Locate the cell with the specified text and output its (x, y) center coordinate. 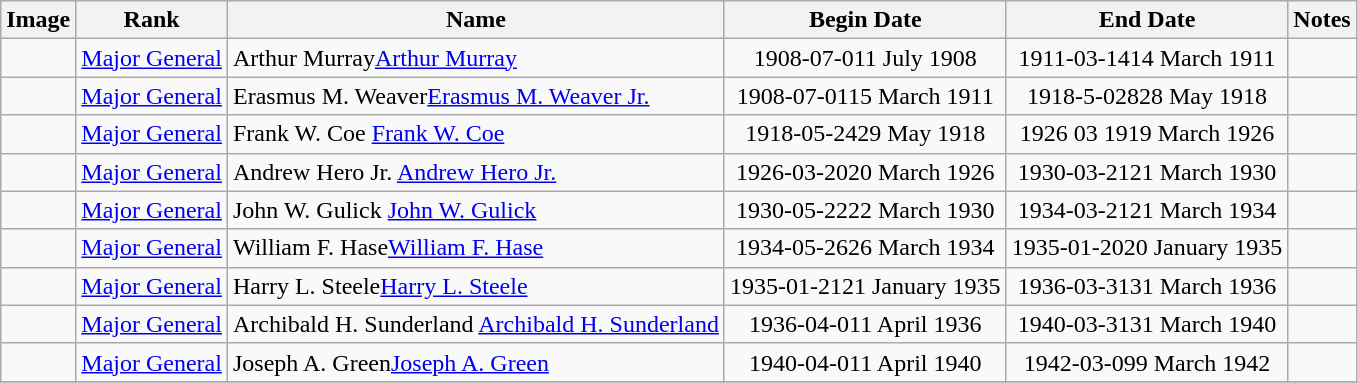
Andrew Hero Jr. Andrew Hero Jr. (476, 172)
Archibald H. Sunderland Archibald H. Sunderland (476, 324)
Erasmus M. WeaverErasmus M. Weaver Jr. (476, 96)
1918-05-2429 May 1918 (865, 134)
1934-05-2626 March 1934 (865, 248)
Joseph A. GreenJoseph A. Green (476, 362)
1935-01-2121 January 1935 (865, 286)
1930-03-2121 March 1930 (1147, 172)
Frank W. Coe Frank W. Coe (476, 134)
1926-03-2020 March 1926 (865, 172)
1908-07-0115 March 1911 (865, 96)
1936-03-3131 March 1936 (1147, 286)
1940-04-011 April 1940 (865, 362)
1908-07-011 July 1908 (865, 58)
End Date (1147, 20)
1942-03-099 March 1942 (1147, 362)
1936-04-011 April 1936 (865, 324)
1911-03-1414 March 1911 (1147, 58)
Image (38, 20)
1918-5-02828 May 1918 (1147, 96)
Name (476, 20)
Rank (152, 20)
1930-05-2222 March 1930 (865, 210)
Harry L. SteeleHarry L. Steele (476, 286)
1926 03 1919 March 1926 (1147, 134)
John W. Gulick John W. Gulick (476, 210)
Notes (1322, 20)
Arthur MurrayArthur Murray (476, 58)
William F. HaseWilliam F. Hase (476, 248)
1935-01-2020 January 1935 (1147, 248)
Begin Date (865, 20)
1934-03-2121 March 1934 (1147, 210)
1940-03-3131 March 1940 (1147, 324)
